Return the (X, Y) coordinate for the center point of the cell that contains the specified text.  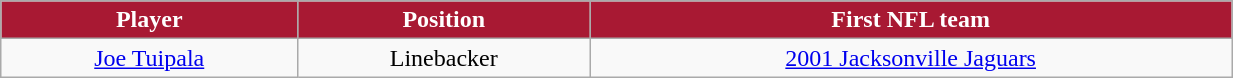
Joe Tuipala (150, 58)
Position (444, 20)
Player (150, 20)
Linebacker (444, 58)
First NFL team (911, 20)
2001 Jacksonville Jaguars (911, 58)
